Locate the cell with the specified text and output its (x, y) center coordinate. 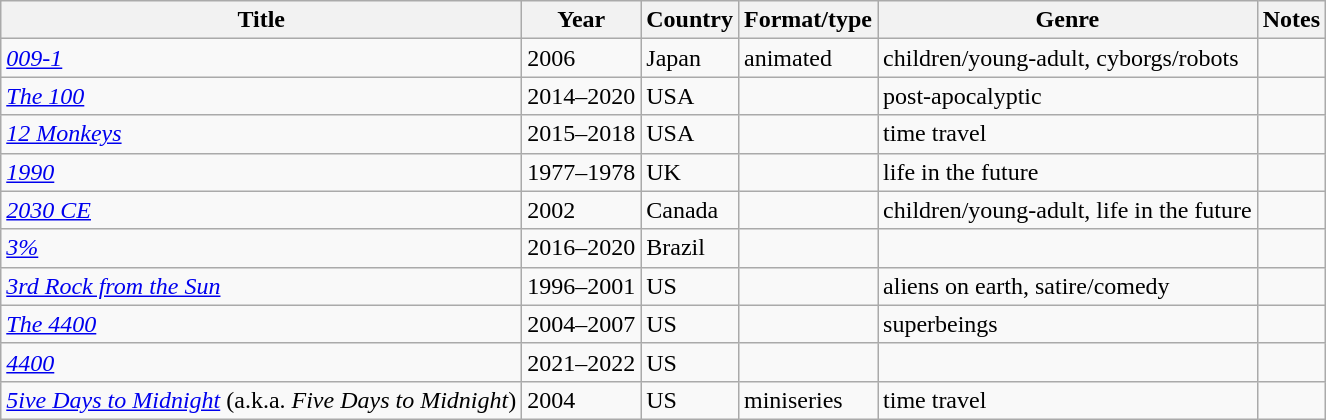
The 4400 (262, 324)
2015–2018 (582, 134)
Genre (1068, 20)
post-apocalyptic (1068, 96)
Canada (690, 210)
Japan (690, 58)
1996–2001 (582, 286)
2002 (582, 210)
2016–2020 (582, 248)
Title (262, 20)
12 Monkeys (262, 134)
5ive Days to Midnight (a.k.a. Five Days to Midnight) (262, 400)
2021–2022 (582, 362)
2004–2007 (582, 324)
Brazil (690, 248)
2014–2020 (582, 96)
aliens on earth, satire/comedy (1068, 286)
children/young-adult, life in the future (1068, 210)
Country (690, 20)
2006 (582, 58)
The 100 (262, 96)
1977–1978 (582, 172)
2030 CE (262, 210)
life in the future (1068, 172)
009-1 (262, 58)
3rd Rock from the Sun (262, 286)
animated (808, 58)
Notes (1291, 20)
miniseries (808, 400)
UK (690, 172)
Year (582, 20)
2004 (582, 400)
Format/type (808, 20)
superbeings (1068, 324)
1990 (262, 172)
4400 (262, 362)
3% (262, 248)
children/young-adult, cyborgs/robots (1068, 58)
